Return the [x, y] coordinate for the center point of the cell that contains the specified text.  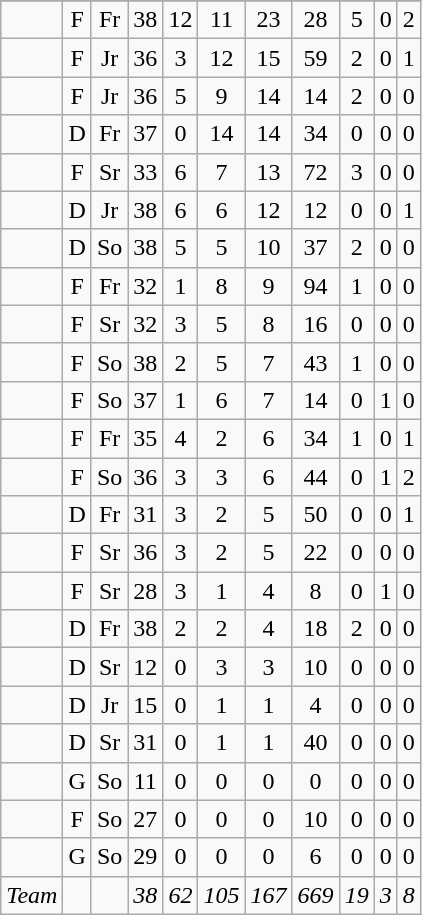
59 [316, 58]
23 [268, 20]
16 [316, 324]
27 [146, 819]
Team [32, 895]
33 [146, 172]
35 [146, 438]
19 [356, 895]
72 [316, 172]
94 [316, 286]
669 [316, 895]
44 [316, 477]
43 [316, 362]
29 [146, 857]
105 [222, 895]
22 [316, 553]
13 [268, 172]
40 [316, 743]
18 [316, 629]
62 [180, 895]
167 [268, 895]
50 [316, 515]
